Capture the cell that displays the provided text and extract its [X, Y] central coordinate. 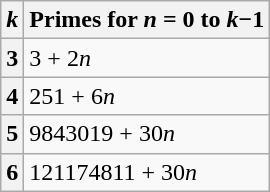
Primes for n = 0 to k−1 [147, 20]
251 + 6n [147, 96]
6 [12, 172]
4 [12, 96]
3 [12, 58]
k [12, 20]
9843019 + 30n [147, 134]
5 [12, 134]
121174811 + 30n [147, 172]
3 + 2n [147, 58]
